Detect which cell encompasses the target text, then output its [x, y] center coordinate. 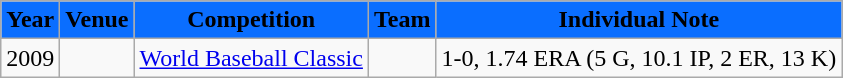
Venue [97, 20]
1-0, 1.74 ERA (5 G, 10.1 IP, 2 ER, 13 K) [639, 58]
Individual Note [639, 20]
World Baseball Classic [251, 58]
Team [402, 20]
Competition [251, 20]
2009 [30, 58]
Year [30, 20]
